Capture the cell that displays the provided text and extract its (x, y) central coordinate. 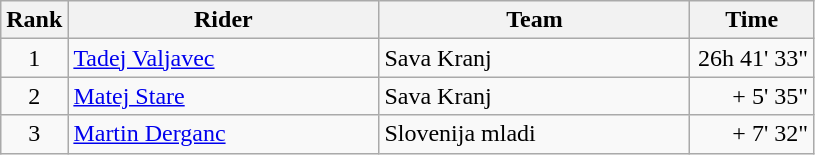
Matej Stare (224, 96)
1 (34, 58)
Tadej Valjavec (224, 58)
26h 41' 33" (752, 58)
Team (534, 20)
Rider (224, 20)
Time (752, 20)
2 (34, 96)
+ 7' 32" (752, 134)
Martin Derganc (224, 134)
Slovenija mladi (534, 134)
Rank (34, 20)
+ 5' 35" (752, 96)
3 (34, 134)
